Output the (x, y) coordinate of the center of the cell containing the given text.  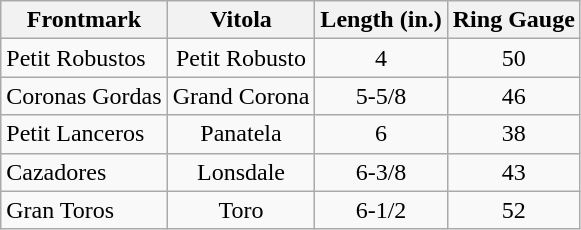
Cazadores (84, 172)
Frontmark (84, 20)
43 (514, 172)
Toro (241, 210)
Lonsdale (241, 172)
50 (514, 58)
Vitola (241, 20)
Coronas Gordas (84, 96)
Petit Robusto (241, 58)
52 (514, 210)
46 (514, 96)
5-5/8 (381, 96)
6 (381, 134)
Petit Robustos (84, 58)
Petit Lanceros (84, 134)
4 (381, 58)
6-3/8 (381, 172)
Grand Corona (241, 96)
Ring Gauge (514, 20)
Panatela (241, 134)
38 (514, 134)
6-1/2 (381, 210)
Gran Toros (84, 210)
Length (in.) (381, 20)
